Search for the cell housing the specified text and yield its [x, y] center coordinate. 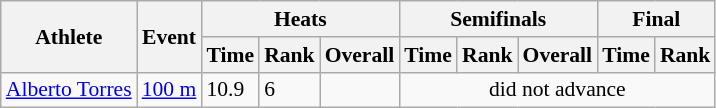
did not advance [557, 90]
Event [170, 36]
Heats [300, 19]
Alberto Torres [69, 90]
Final [656, 19]
6 [290, 90]
Semifinals [498, 19]
Athlete [69, 36]
10.9 [230, 90]
100 m [170, 90]
